Extract the (x, y) coordinate from the center of the cell holding the provided text.  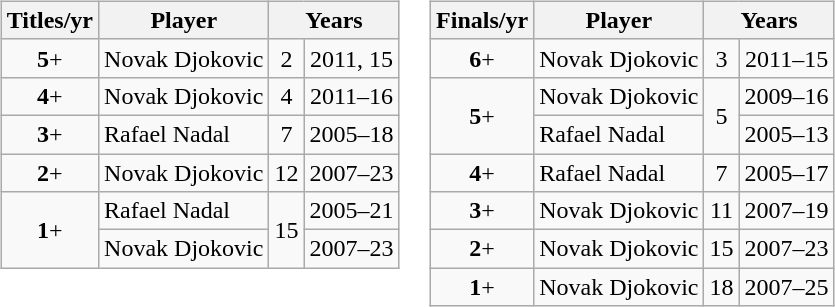
2 (286, 58)
2007–25 (786, 287)
5 (722, 115)
2011–16 (352, 96)
4 (286, 96)
2011, 15 (352, 58)
2005–13 (786, 134)
12 (286, 173)
18 (722, 287)
2005–21 (352, 211)
Finals/yr (482, 20)
2005–18 (352, 134)
2009–16 (786, 96)
11 (722, 211)
2005–17 (786, 173)
Titles/yr (50, 20)
3 (722, 58)
6+ (482, 58)
2011–15 (786, 58)
2007–19 (786, 211)
